Scan for the cell matching the given text and deliver its [x, y] coordinate at center. 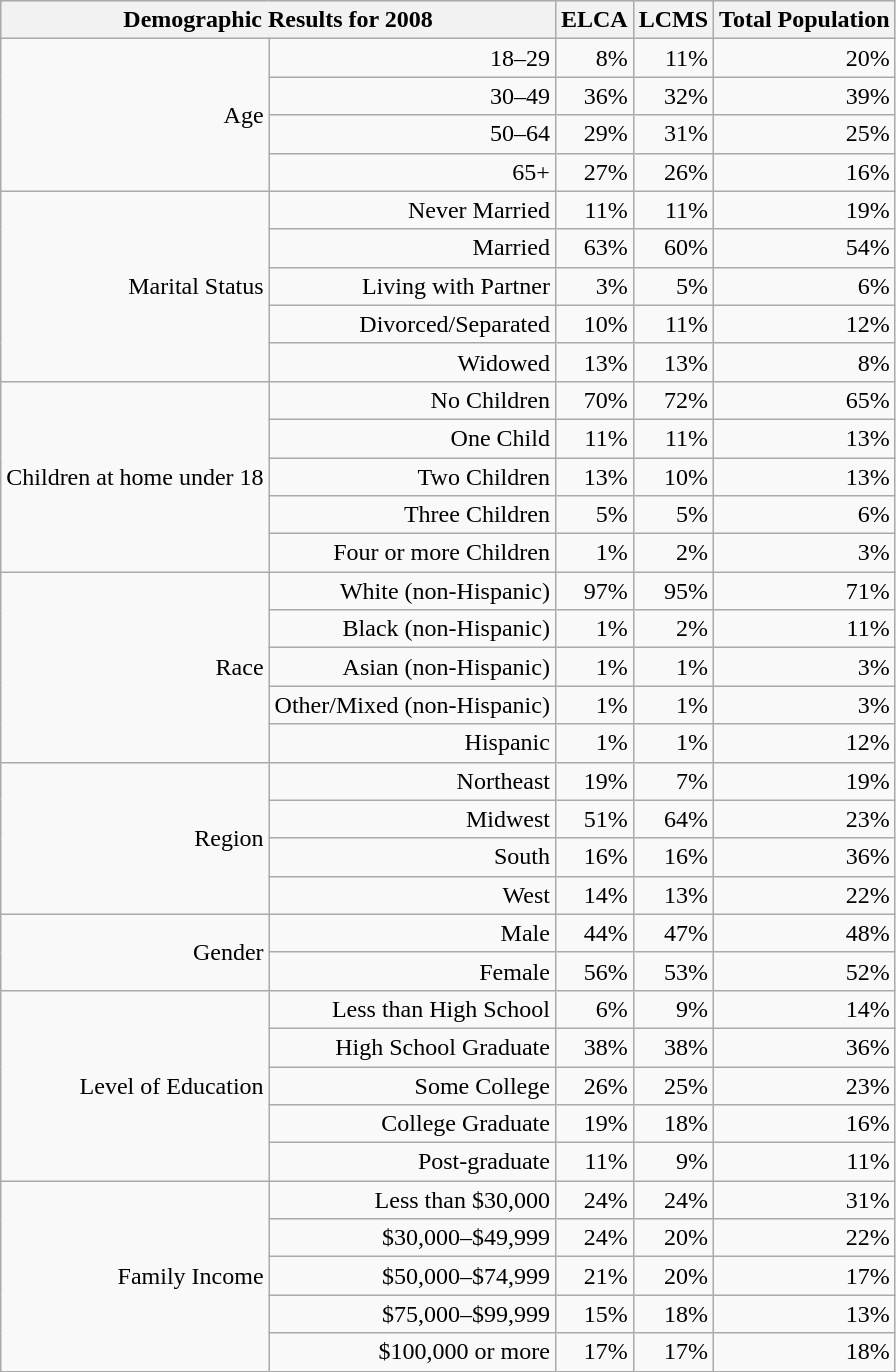
53% [673, 971]
Two Children [412, 477]
Black (non-Hispanic) [412, 629]
Northeast [412, 781]
High School Graduate [412, 1047]
27% [594, 172]
Midwest [412, 819]
63% [594, 248]
$100,000 or more [412, 1352]
Demographic Results for 2008 [278, 20]
48% [805, 933]
Post-graduate [412, 1162]
65+ [412, 172]
Three Children [412, 515]
21% [594, 1276]
Divorced/Separated [412, 324]
College Graduate [412, 1124]
Married [412, 248]
ELCA [594, 20]
White (non-Hispanic) [412, 591]
One Child [412, 438]
39% [805, 96]
Children at home under 18 [135, 476]
64% [673, 819]
$50,000–$74,999 [412, 1276]
Four or more Children [412, 553]
$75,000–$99,999 [412, 1314]
Less than $30,000 [412, 1200]
29% [594, 134]
Other/Mixed (non-Hispanic) [412, 705]
30–49 [412, 96]
South [412, 857]
72% [673, 400]
7% [673, 781]
51% [594, 819]
Total Population [805, 20]
Marital Status [135, 286]
97% [594, 591]
71% [805, 591]
No Children [412, 400]
Hispanic [412, 743]
Age [135, 115]
15% [594, 1314]
70% [594, 400]
95% [673, 591]
Gender [135, 952]
60% [673, 248]
Female [412, 971]
52% [805, 971]
Widowed [412, 362]
56% [594, 971]
Region [135, 838]
Asian (non-Hispanic) [412, 667]
Family Income [135, 1276]
32% [673, 96]
44% [594, 933]
Race [135, 667]
West [412, 895]
$30,000–$49,999 [412, 1238]
Less than High School [412, 1009]
Living with Partner [412, 286]
18–29 [412, 58]
Never Married [412, 210]
Some College [412, 1085]
65% [805, 400]
LCMS [673, 20]
54% [805, 248]
Male [412, 933]
47% [673, 933]
50–64 [412, 134]
Level of Education [135, 1085]
